Detect which cell encompasses the target text, then output its [X, Y] center coordinate. 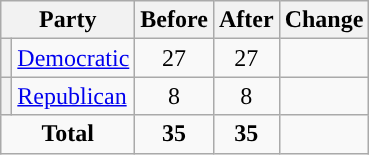
Total [68, 134]
Change [324, 20]
Before [174, 20]
Party [68, 20]
Democratic [74, 58]
Republican [74, 96]
After [246, 20]
